Detect which cell encompasses the target text, then output its (X, Y) center coordinate. 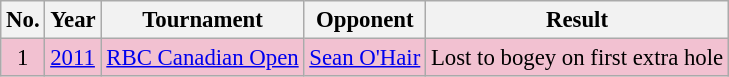
Opponent (365, 20)
No. (23, 20)
Sean O'Hair (365, 58)
Tournament (202, 20)
Lost to bogey on first extra hole (578, 58)
Year (73, 20)
1 (23, 58)
Result (578, 20)
2011 (73, 58)
RBC Canadian Open (202, 58)
